For the text-containing cell, return its midpoint in (X, Y) coordinate format. 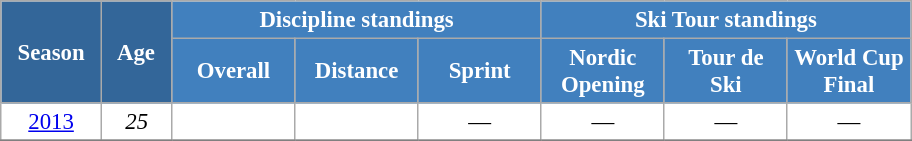
Season (52, 52)
Distance (356, 72)
Tour deSki (726, 72)
2013 (52, 122)
25 (136, 122)
NordicOpening (602, 72)
World CupFinal (848, 72)
Overall (234, 72)
Age (136, 52)
Discipline standings (356, 20)
Ski Tour standings (726, 20)
Sprint (480, 72)
